Capture the cell that displays the provided text and extract its (X, Y) central coordinate. 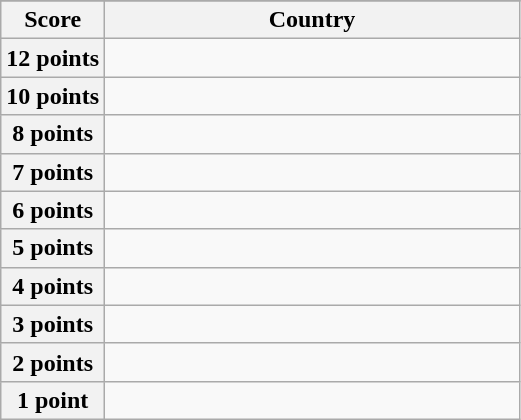
2 points (53, 362)
5 points (53, 248)
7 points (53, 172)
12 points (53, 58)
1 point (53, 400)
10 points (53, 96)
Country (312, 20)
4 points (53, 286)
8 points (53, 134)
Score (53, 20)
3 points (53, 324)
6 points (53, 210)
